From the cell containing the given text, extract its center point as (X, Y) coordinate. 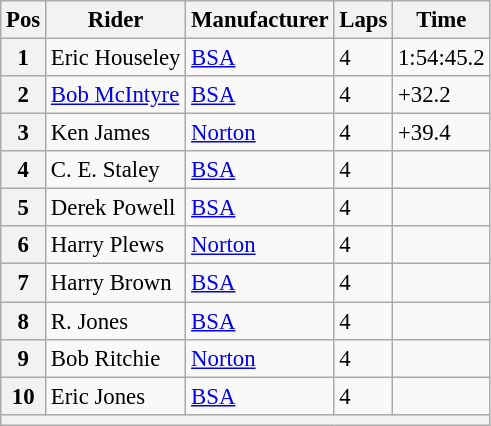
Laps (364, 20)
Ken James (116, 133)
6 (24, 245)
Rider (116, 20)
Derek Powell (116, 208)
3 (24, 133)
5 (24, 208)
Time (442, 20)
10 (24, 396)
Pos (24, 20)
Bob Ritchie (116, 358)
C. E. Staley (116, 170)
R. Jones (116, 321)
7 (24, 283)
Harry Plews (116, 245)
Bob McIntyre (116, 95)
9 (24, 358)
1:54:45.2 (442, 58)
8 (24, 321)
2 (24, 95)
Eric Jones (116, 396)
+32.2 (442, 95)
Harry Brown (116, 283)
+39.4 (442, 133)
Manufacturer (260, 20)
1 (24, 58)
Eric Houseley (116, 58)
